Scan for the cell matching the given text and deliver its [X, Y] coordinate at center. 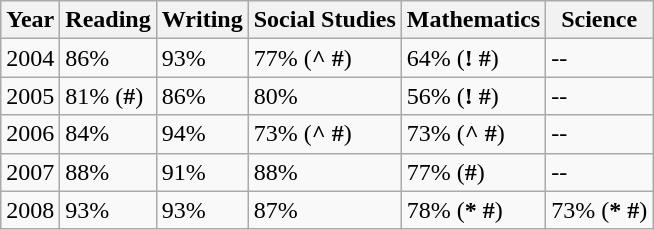
77% (#) [473, 172]
2007 [30, 172]
Science [600, 20]
Year [30, 20]
2004 [30, 58]
Reading [108, 20]
2005 [30, 96]
94% [202, 134]
77% (^ #) [324, 58]
91% [202, 172]
Mathematics [473, 20]
81% (#) [108, 96]
2006 [30, 134]
Social Studies [324, 20]
78% (* #) [473, 210]
64% (! #) [473, 58]
80% [324, 96]
56% (! #) [473, 96]
73% (* #) [600, 210]
2008 [30, 210]
Writing [202, 20]
84% [108, 134]
87% [324, 210]
